Search for the cell housing the specified text and yield its (x, y) center coordinate. 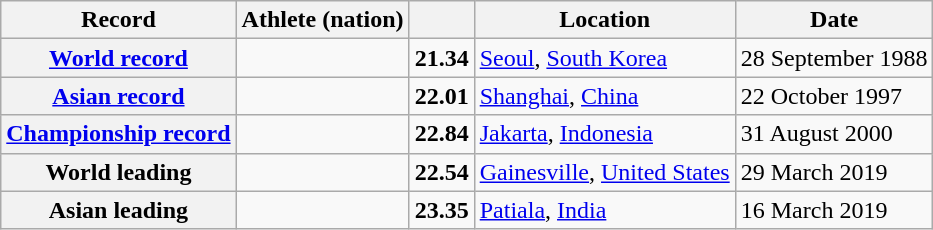
Location (604, 20)
Date (834, 20)
World record (118, 58)
Championship record (118, 134)
Jakarta, Indonesia (604, 134)
22.54 (442, 172)
22.84 (442, 134)
31 August 2000 (834, 134)
Patiala, India (604, 210)
16 March 2019 (834, 210)
29 March 2019 (834, 172)
World leading (118, 172)
23.35 (442, 210)
Athlete (nation) (322, 20)
Shanghai, China (604, 96)
Seoul, South Korea (604, 58)
Asian leading (118, 210)
Asian record (118, 96)
Record (118, 20)
21.34 (442, 58)
22 October 1997 (834, 96)
Gainesville, United States (604, 172)
28 September 1988 (834, 58)
22.01 (442, 96)
